Search for the cell housing the specified text and yield its (x, y) center coordinate. 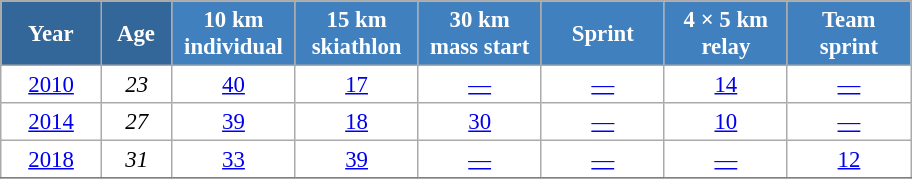
30 km mass start (480, 34)
30 (480, 122)
Team sprint (848, 34)
31 (136, 160)
Year (52, 34)
10 km individual (234, 34)
15 km skiathlon (356, 34)
17 (356, 85)
Sprint (602, 34)
18 (356, 122)
10 (726, 122)
23 (136, 85)
4 × 5 km relay (726, 34)
33 (234, 160)
Age (136, 34)
14 (726, 85)
12 (848, 160)
27 (136, 122)
2014 (52, 122)
40 (234, 85)
2010 (52, 85)
2018 (52, 160)
